Detect which cell encompasses the target text, then output its [X, Y] center coordinate. 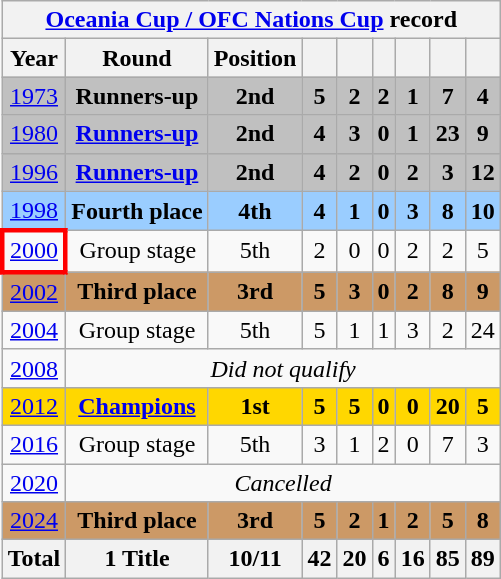
42 [320, 559]
2008 [34, 368]
Round [137, 58]
Cancelled [284, 483]
1st [255, 406]
2002 [34, 292]
2016 [34, 444]
2004 [34, 330]
12 [482, 172]
1973 [34, 96]
Did not qualify [284, 368]
6 [384, 559]
2012 [34, 406]
Fourth place [137, 211]
10/11 [255, 559]
Total [34, 559]
85 [448, 559]
16 [412, 559]
1996 [34, 172]
23 [448, 134]
Oceania Cup / OFC Nations Cup record [251, 20]
89 [482, 559]
1 Title [137, 559]
24 [482, 330]
2000 [34, 252]
2020 [34, 483]
1980 [34, 134]
2024 [34, 521]
Year [34, 58]
1998 [34, 211]
10 [482, 211]
Champions [137, 406]
Position [255, 58]
4th [255, 211]
